Output the [x, y] coordinate of the center of the cell containing the given text.  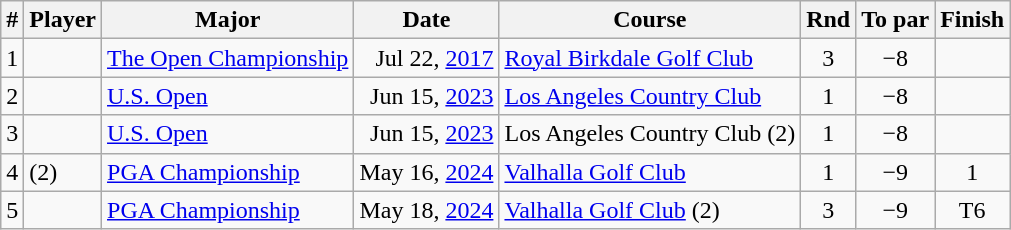
Course [650, 20]
To par [896, 20]
(2) [63, 172]
5 [12, 210]
Date [426, 20]
Jul 22, 2017 [426, 58]
Valhalla Golf Club (2) [650, 210]
Player [63, 20]
Los Angeles Country Club [650, 96]
T6 [972, 210]
Rnd [828, 20]
The Open Championship [228, 58]
Finish [972, 20]
Valhalla Golf Club [650, 172]
Los Angeles Country Club (2) [650, 134]
# [12, 20]
Major [228, 20]
4 [12, 172]
May 18, 2024 [426, 210]
Royal Birkdale Golf Club [650, 58]
2 [12, 96]
May 16, 2024 [426, 172]
